Scan for the cell matching the given text and deliver its (X, Y) coordinate at center. 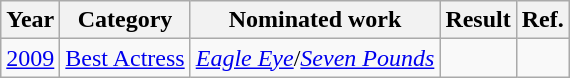
Eagle Eye/Seven Pounds (315, 58)
Year (30, 20)
2009 (30, 58)
Category (125, 20)
Result (478, 20)
Best Actress (125, 58)
Nominated work (315, 20)
Ref. (542, 20)
